For the text-containing cell, return its midpoint in [x, y] coordinate format. 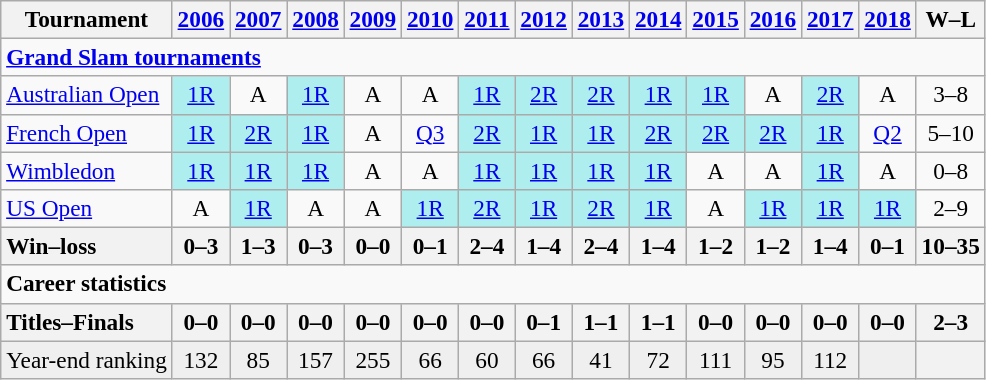
2016 [772, 19]
2008 [316, 19]
3–8 [950, 95]
255 [372, 359]
Wimbledon [86, 170]
Q3 [430, 133]
French Open [86, 133]
10–35 [950, 246]
Career statistics [493, 284]
111 [716, 359]
2006 [200, 19]
85 [258, 359]
2012 [544, 19]
2011 [487, 19]
1–3 [258, 246]
2010 [430, 19]
2014 [658, 19]
60 [487, 359]
Q2 [888, 133]
2–3 [950, 322]
2–9 [950, 208]
2013 [600, 19]
112 [830, 359]
2018 [888, 19]
0–8 [950, 170]
2015 [716, 19]
W–L [950, 19]
US Open [86, 208]
Tournament [86, 19]
132 [200, 359]
5–10 [950, 133]
Australian Open [86, 95]
2009 [372, 19]
41 [600, 359]
95 [772, 359]
Win–loss [86, 246]
Grand Slam tournaments [493, 57]
Titles–Finals [86, 322]
Year-end ranking [86, 359]
2007 [258, 19]
2017 [830, 19]
157 [316, 359]
72 [658, 359]
